Capture the cell that displays the provided text and extract its [X, Y] central coordinate. 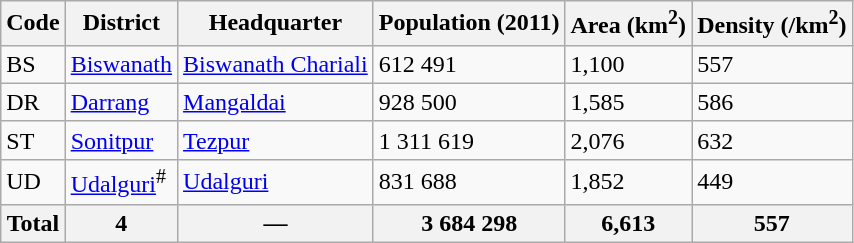
ST [33, 140]
District [121, 24]
1,585 [628, 102]
Udalguri [276, 182]
Tezpur [276, 140]
1,852 [628, 182]
4 [121, 223]
Population (2011) [469, 24]
831 688 [469, 182]
BS [33, 64]
Code [33, 24]
Sonitpur [121, 140]
2,076 [628, 140]
Total [33, 223]
Density (/km2) [772, 24]
Darrang [121, 102]
— [276, 223]
1,100 [628, 64]
Headquarter [276, 24]
612 491 [469, 64]
6,613 [628, 223]
DR [33, 102]
1 311 619 [469, 140]
Mangaldai [276, 102]
586 [772, 102]
Biswanath Chariali [276, 64]
Udalguri# [121, 182]
Biswanath [121, 64]
UD [33, 182]
449 [772, 182]
3 684 298 [469, 223]
632 [772, 140]
928 500 [469, 102]
Area (km2) [628, 24]
